Return (X, Y) of the center of cell containing provided text 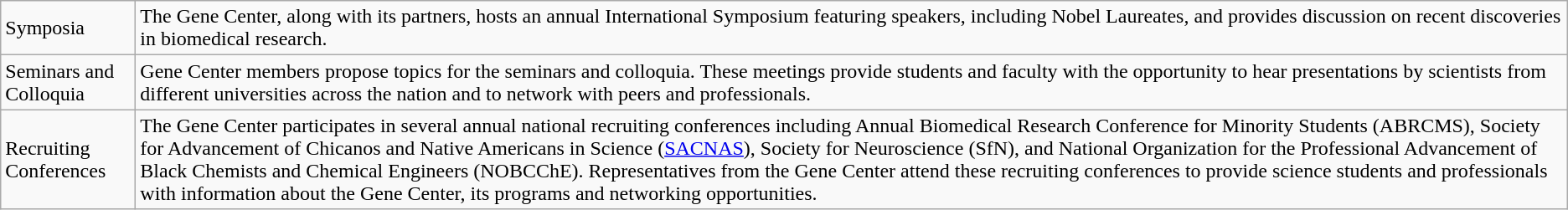
Recruiting Conferences (69, 159)
Seminars and Colloquia (69, 82)
Symposia (69, 28)
